Capture the cell that displays the provided text and extract its (X, Y) central coordinate. 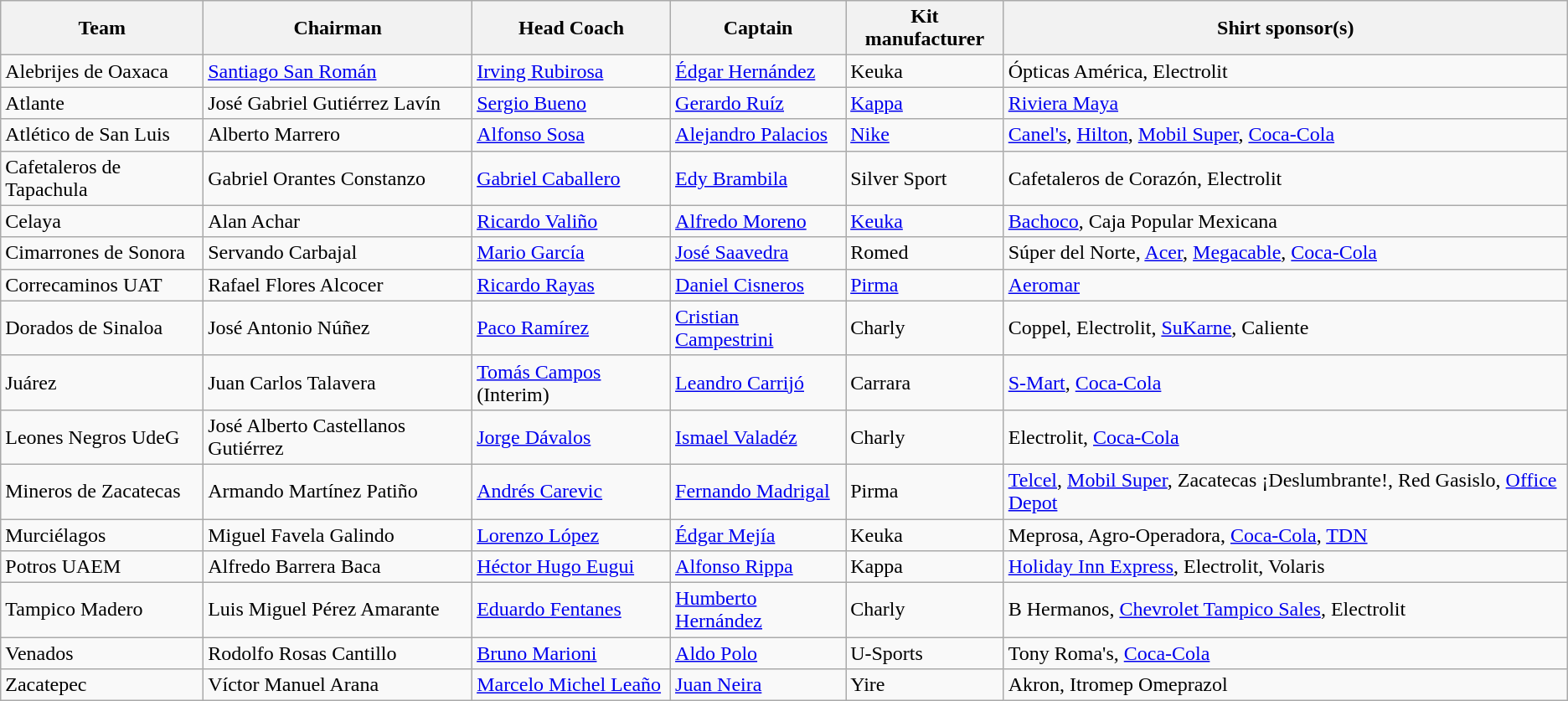
Lorenzo López (571, 535)
Team (102, 28)
Electrolit, Coca-Cola (1285, 437)
Servando Carbajal (338, 253)
Irving Rubirosa (571, 71)
Édgar Hernández (759, 71)
Romed (925, 253)
Alfonso Rippa (759, 567)
Holiday Inn Express, Electrolit, Volaris (1285, 567)
Cimarrones de Sonora (102, 253)
Riviera Maya (1285, 103)
Eduardo Fentanes (571, 610)
Ópticas América, Electrolit (1285, 71)
Tomás Campos (Interim) (571, 382)
Juan Carlos Talavera (338, 382)
José Gabriel Gutiérrez Lavín (338, 103)
Gabriel Orantes Constanzo (338, 178)
Cristian Campestrini (759, 328)
Miguel Favela Galindo (338, 535)
Cafetaleros de Corazón, Electrolit (1285, 178)
Meprosa, Agro-Operadora, Coca-Cola, TDN (1285, 535)
Atlante (102, 103)
José Alberto Castellanos Gutiérrez (338, 437)
Gabriel Caballero (571, 178)
Aeromar (1285, 285)
Paco Ramírez (571, 328)
Rodolfo Rosas Cantillo (338, 653)
Coppel, Electrolit, SuKarne, Caliente (1285, 328)
Juan Neira (759, 685)
Alfredo Moreno (759, 221)
Head Coach (571, 28)
Yire (925, 685)
Bachoco, Caja Popular Mexicana (1285, 221)
Víctor Manuel Arana (338, 685)
Carrara (925, 382)
Leones Negros UdeG (102, 437)
Armando Martínez Patiño (338, 491)
Silver Sport (925, 178)
Telcel, Mobil Super, Zacatecas ¡Deslumbrante!, Red Gasislo, Office Depot (1285, 491)
Shirt sponsor(s) (1285, 28)
Chairman (338, 28)
Aldo Polo (759, 653)
Mario García (571, 253)
Cafetaleros de Tapachula (102, 178)
Ricardo Rayas (571, 285)
Rafael Flores Alcocer (338, 285)
Venados (102, 653)
Murciélagos (102, 535)
Alberto Marrero (338, 135)
S-Mart, Coca-Cola (1285, 382)
Tony Roma's, Coca-Cola (1285, 653)
Potros UAEM (102, 567)
Leandro Carrijó (759, 382)
Súper del Norte, Acer, Megacable, Coca-Cola (1285, 253)
Luis Miguel Pérez Amarante (338, 610)
Héctor Hugo Eugui (571, 567)
Andrés Carevic (571, 491)
Tampico Madero (102, 610)
Ricardo Valiño (571, 221)
U-Sports (925, 653)
Alebrijes de Oaxaca (102, 71)
Santiago San Román (338, 71)
Mineros de Zacatecas (102, 491)
José Antonio Núñez (338, 328)
Dorados de Sinaloa (102, 328)
Sergio Bueno (571, 103)
Alfredo Barrera Baca (338, 567)
Ismael Valadéz (759, 437)
Fernando Madrigal (759, 491)
Edy Brambila (759, 178)
Captain (759, 28)
Alfonso Sosa (571, 135)
Édgar Mejía (759, 535)
Nike (925, 135)
Canel's, Hilton, Mobil Super, Coca-Cola (1285, 135)
Jorge Dávalos (571, 437)
Gerardo Ruíz (759, 103)
Alejandro Palacios (759, 135)
B Hermanos, Chevrolet Tampico Sales, Electrolit (1285, 610)
Celaya (102, 221)
Marcelo Michel Leaño (571, 685)
Alan Achar (338, 221)
Akron, Itromep Omeprazol (1285, 685)
José Saavedra (759, 253)
Humberto Hernández (759, 610)
Atlético de San Luis (102, 135)
Correcaminos UAT (102, 285)
Juárez (102, 382)
Daniel Cisneros (759, 285)
Bruno Marioni (571, 653)
Kit manufacturer (925, 28)
Zacatepec (102, 685)
